Return [X, Y] of the center of cell containing provided text 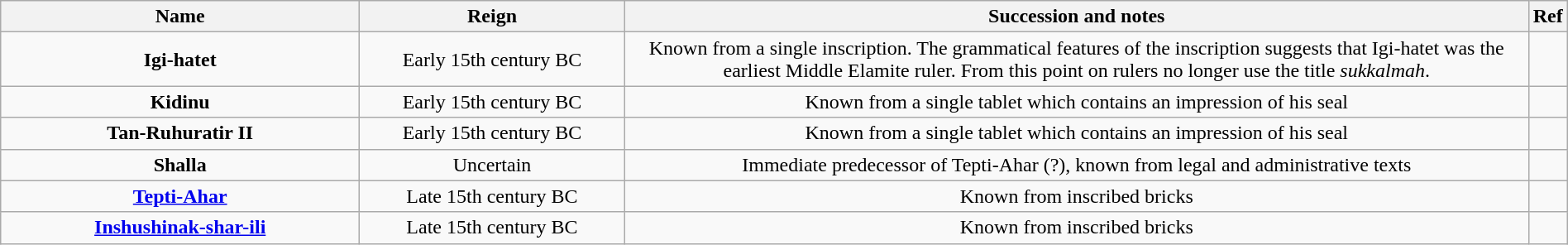
Name [180, 17]
Reign [493, 17]
Inshushinak-shar-ili [180, 228]
Tepti-Ahar [180, 196]
Kidinu [180, 102]
Ref [1548, 17]
Shalla [180, 165]
Immediate predecessor of Tepti-Ahar (?), known from legal and administrative texts [1077, 165]
Succession and notes [1077, 17]
Igi-hatet [180, 60]
Tan-Ruhuratir II [180, 133]
Uncertain [493, 165]
